Determine the (X, Y) coordinate at the center of the cell enclosing the given text.  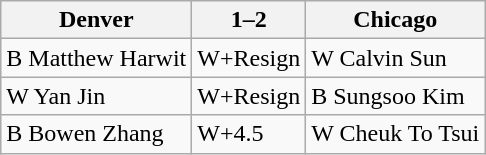
Denver (96, 20)
W Cheuk To Tsui (396, 134)
W+4.5 (249, 134)
W Calvin Sun (396, 58)
1–2 (249, 20)
Chicago (396, 20)
W Yan Jin (96, 96)
B Matthew Harwit (96, 58)
B Bowen Zhang (96, 134)
B Sungsoo Kim (396, 96)
